Provide the (x, y) coordinate of the cell's center where the given text is located.  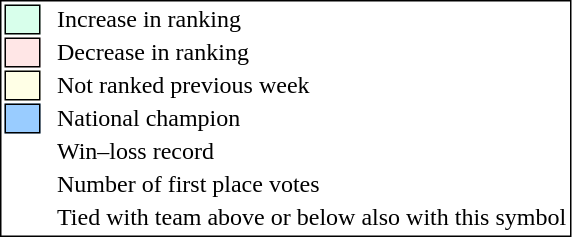
Increase in ranking (312, 19)
National champion (312, 119)
Number of first place votes (312, 185)
Tied with team above or below also with this symbol (312, 217)
Not ranked previous week (312, 85)
Win–loss record (312, 151)
Decrease in ranking (312, 53)
